Pinpoint the cell where the given text exists, returning its [X, Y] midpoint coordinate. 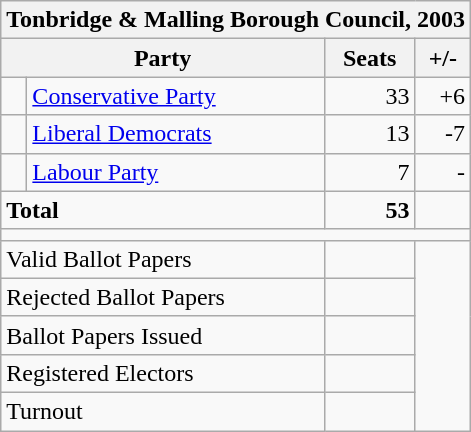
Rejected Ballot Papers [163, 297]
Total [163, 210]
13 [370, 134]
Valid Ballot Papers [163, 259]
Seats [370, 58]
+6 [443, 96]
Tonbridge & Malling Borough Council, 2003 [236, 20]
7 [370, 172]
Registered Electors [163, 373]
33 [370, 96]
Turnout [163, 411]
Ballot Papers Issued [163, 335]
-7 [443, 134]
53 [370, 210]
Conservative Party [176, 96]
- [443, 172]
Liberal Democrats [176, 134]
+/- [443, 58]
Party [163, 58]
Labour Party [176, 172]
